Extract the (x, y) coordinate from the center of the cell holding the provided text.  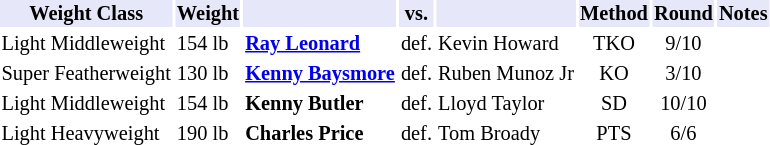
Method (614, 14)
Kevin Howard (506, 44)
9/10 (683, 44)
Kenny Baysmore (320, 74)
130 lb (208, 74)
Round (683, 14)
Weight (208, 14)
3/10 (683, 74)
Super Featherweight (86, 74)
vs. (416, 14)
TKO (614, 44)
10/10 (683, 104)
SD (614, 104)
Weight Class (86, 14)
KO (614, 74)
Ray Leonard (320, 44)
Lloyd Taylor (506, 104)
Notes (743, 14)
Kenny Butler (320, 104)
Ruben Munoz Jr (506, 74)
